Output the [x, y] coordinate of the center of the cell containing the given text.  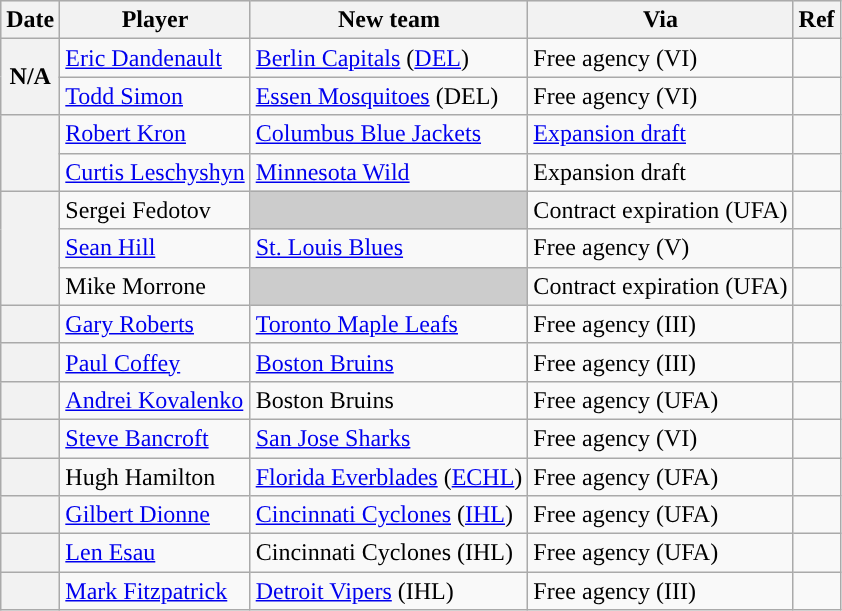
Minnesota Wild [389, 172]
Via [660, 20]
Toronto Maple Leafs [389, 324]
Mark Fitzpatrick [155, 591]
Todd Simon [155, 96]
Gilbert Dionne [155, 515]
Steve Bancroft [155, 438]
Mike Morrone [155, 286]
San Jose Sharks [389, 438]
Hugh Hamilton [155, 477]
Andrei Kovalenko [155, 400]
Free agency (V) [660, 248]
Berlin Capitals (DEL) [389, 58]
Player [155, 20]
Date [30, 20]
Robert Kron [155, 134]
New team [389, 20]
Paul Coffey [155, 362]
Ref [816, 20]
Sean Hill [155, 248]
Gary Roberts [155, 324]
Eric Dandenault [155, 58]
St. Louis Blues [389, 248]
Len Esau [155, 553]
Detroit Vipers (IHL) [389, 591]
N/A [30, 77]
Essen Mosquitoes (DEL) [389, 96]
Curtis Leschyshyn [155, 172]
Sergei Fedotov [155, 210]
Florida Everblades (ECHL) [389, 477]
Columbus Blue Jackets [389, 134]
